Locate the cell with the specified text and output its [x, y] center coordinate. 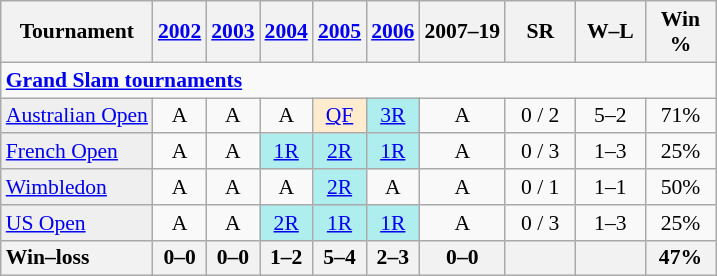
Australian Open [77, 116]
47% [680, 258]
W–L [610, 32]
Wimbledon [77, 187]
5–2 [610, 116]
2–3 [392, 258]
Win % [680, 32]
2003 [232, 32]
2005 [340, 32]
French Open [77, 152]
0 / 1 [540, 187]
2002 [180, 32]
Grand Slam tournaments [358, 80]
2006 [392, 32]
Win–loss [77, 258]
2007–19 [462, 32]
US Open [77, 223]
50% [680, 187]
2004 [286, 32]
71% [680, 116]
SR [540, 32]
1–2 [286, 258]
0 / 2 [540, 116]
3R [392, 116]
1–1 [610, 187]
QF [340, 116]
Tournament [77, 32]
5–4 [340, 258]
